For the text-containing cell, return its midpoint in [X, Y] coordinate format. 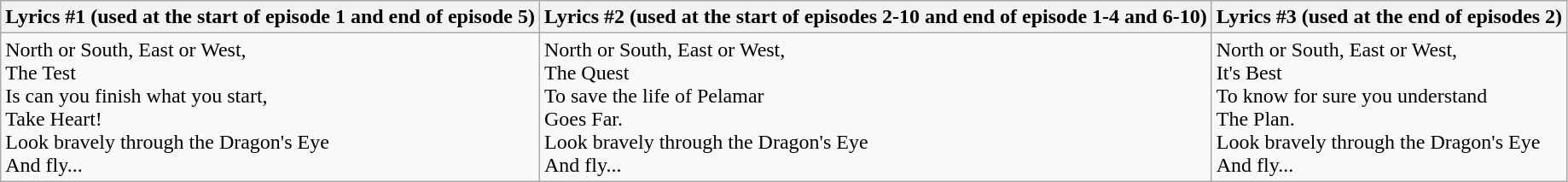
Lyrics #3 (used at the end of episodes 2) [1389, 17]
North or South, East or West,The Quest To save the life of Pelamar Goes Far. Look bravely through the Dragon's Eye And fly... [875, 108]
North or South, East or West,It's Best To know for sure you understand The Plan. Look bravely through the Dragon's Eye And fly... [1389, 108]
Lyrics #1 (used at the start of episode 1 and end of episode 5) [270, 17]
Lyrics #2 (used at the start of episodes 2-10 and end of episode 1-4 and 6-10) [875, 17]
North or South, East or West,The Test Is can you finish what you start, Take Heart! Look bravely through the Dragon's Eye And fly... [270, 108]
